Detect which cell encompasses the target text, then output its [x, y] center coordinate. 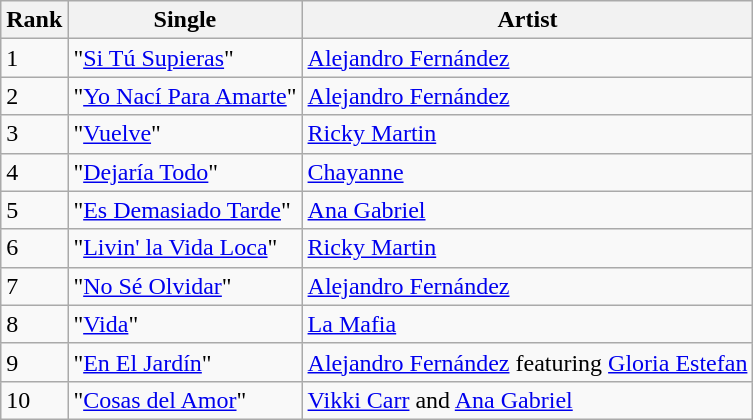
4 [34, 172]
La Mafia [528, 324]
Chayanne [528, 172]
7 [34, 286]
"Si Tú Supieras" [185, 58]
10 [34, 400]
"No Sé Olvidar" [185, 286]
"En El Jardín" [185, 362]
"Cosas del Amor" [185, 400]
"Livin' la Vida Loca" [185, 248]
Artist [528, 20]
Alejandro Fernández featuring Gloria Estefan [528, 362]
"Yo Nací Para Amarte" [185, 96]
"Vida" [185, 324]
6 [34, 248]
1 [34, 58]
2 [34, 96]
Ana Gabriel [528, 210]
3 [34, 134]
"Es Demasiado Tarde" [185, 210]
"Vuelve" [185, 134]
Rank [34, 20]
5 [34, 210]
8 [34, 324]
Single [185, 20]
9 [34, 362]
"Dejaría Todo" [185, 172]
Vikki Carr and Ana Gabriel [528, 400]
